For the text-containing cell, return its midpoint in [x, y] coordinate format. 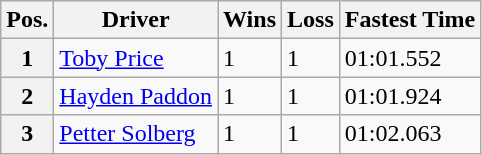
2 [28, 96]
Toby Price [136, 58]
Driver [136, 20]
Petter Solberg [136, 134]
Loss [311, 20]
01:01.552 [410, 58]
3 [28, 134]
Pos. [28, 20]
01:02.063 [410, 134]
Hayden Paddon [136, 96]
01:01.924 [410, 96]
Fastest Time [410, 20]
Wins [250, 20]
